Return the (x, y) coordinate for the center point of the cell that contains the specified text.  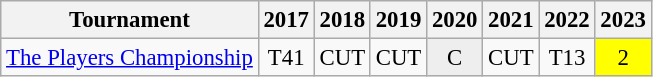
T41 (286, 58)
2 (623, 58)
Tournament (130, 20)
2017 (286, 20)
2023 (623, 20)
2018 (342, 20)
2020 (455, 20)
2021 (511, 20)
T13 (567, 58)
2022 (567, 20)
C (455, 58)
2019 (398, 20)
The Players Championship (130, 58)
